From the cell containing the given text, extract its center point as [x, y] coordinate. 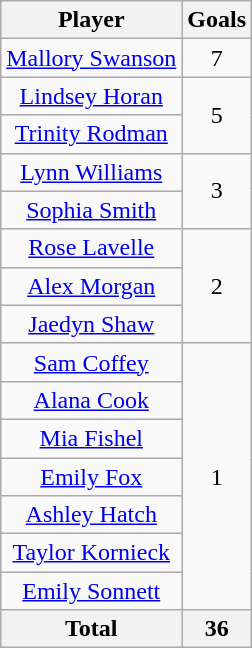
Lindsey Horan [92, 96]
Player [92, 20]
5 [217, 115]
Mallory Swanson [92, 58]
Lynn Williams [92, 172]
Mia Fishel [92, 438]
Emily Fox [92, 477]
Rose Lavelle [92, 248]
Jaedyn Shaw [92, 324]
Total [92, 629]
Ashley Hatch [92, 515]
36 [217, 629]
Alana Cook [92, 400]
Sophia Smith [92, 210]
Emily Sonnett [92, 591]
3 [217, 191]
Sam Coffey [92, 362]
Alex Morgan [92, 286]
Trinity Rodman [92, 134]
1 [217, 476]
2 [217, 286]
Taylor Kornieck [92, 553]
Goals [217, 20]
7 [217, 58]
